Return [X, Y] of the center of cell containing provided text 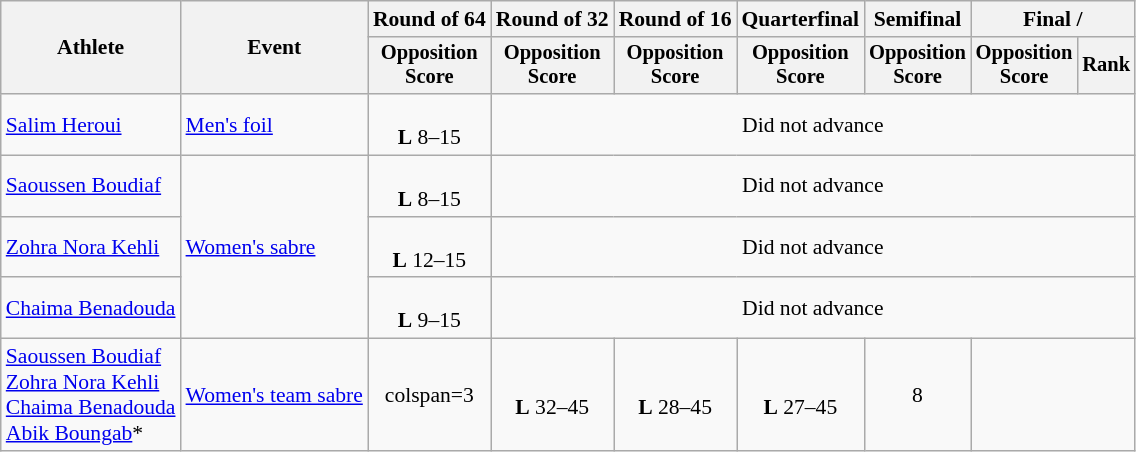
Round of 16 [676, 19]
Salim Heroui [91, 124]
Saoussen BoudiafZohra Nora KehliChaima BenadoudaAbik Boungab* [91, 395]
Event [274, 48]
L 9–15 [430, 308]
colspan=3 [430, 395]
Men's foil [274, 124]
Quarterfinal [800, 19]
Chaima Benadouda [91, 308]
Athlete [91, 48]
Women's sabre [274, 248]
L 32–45 [552, 395]
Semifinal [918, 19]
Final / [1053, 19]
L 12–15 [430, 248]
Saoussen Boudiaf [91, 186]
Round of 32 [552, 19]
Women's team sabre [274, 395]
8 [918, 395]
Round of 64 [430, 19]
Rank [1106, 66]
L 28–45 [676, 395]
L 27–45 [800, 395]
Zohra Nora Kehli [91, 248]
